Return [X, Y] of the center of cell containing provided text 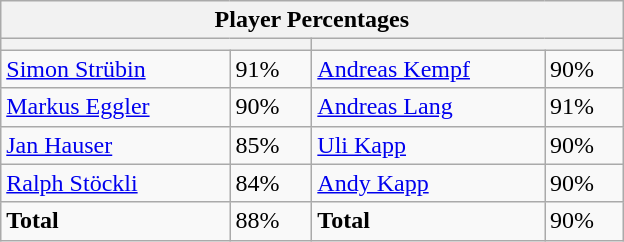
84% [271, 183]
Jan Hauser [116, 145]
Andreas Lang [428, 107]
Andy Kapp [428, 183]
Markus Eggler [116, 107]
Ralph Stöckli [116, 183]
Player Percentages [312, 20]
85% [271, 145]
Simon Strübin [116, 69]
Uli Kapp [428, 145]
Andreas Kempf [428, 69]
88% [271, 221]
